From the cell containing the given text, extract its center point as (X, Y) coordinate. 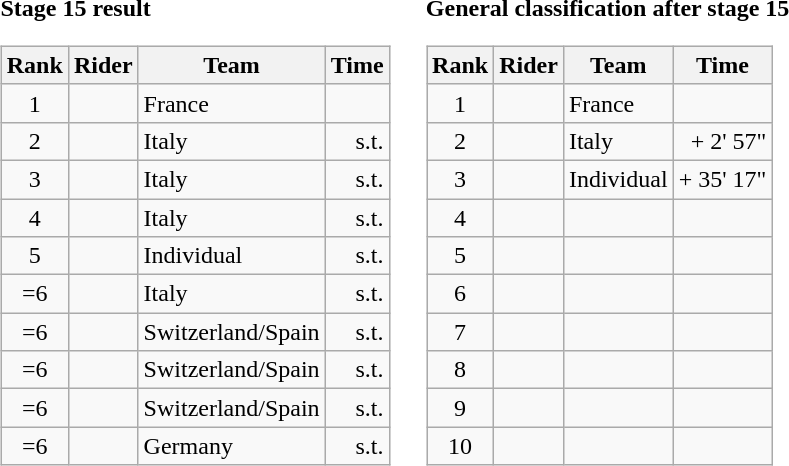
+ 2' 57" (722, 141)
6 (460, 294)
+ 35' 17" (722, 179)
8 (460, 370)
Germany (232, 446)
9 (460, 408)
10 (460, 446)
7 (460, 332)
